Determine the (X, Y) coordinate at the center of the cell enclosing the given text.  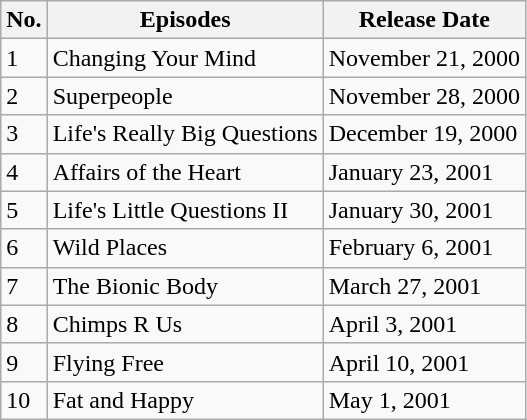
4 (24, 172)
April 3, 2001 (424, 324)
The Bionic Body (185, 286)
6 (24, 248)
Release Date (424, 20)
Life's Little Questions II (185, 210)
April 10, 2001 (424, 362)
March 27, 2001 (424, 286)
January 23, 2001 (424, 172)
Changing Your Mind (185, 58)
Flying Free (185, 362)
Chimps R Us (185, 324)
February 6, 2001 (424, 248)
November 28, 2000 (424, 96)
3 (24, 134)
Affairs of the Heart (185, 172)
1 (24, 58)
Wild Places (185, 248)
5 (24, 210)
Superpeople (185, 96)
May 1, 2001 (424, 400)
10 (24, 400)
8 (24, 324)
January 30, 2001 (424, 210)
December 19, 2000 (424, 134)
9 (24, 362)
Life's Really Big Questions (185, 134)
7 (24, 286)
2 (24, 96)
No. (24, 20)
Fat and Happy (185, 400)
November 21, 2000 (424, 58)
Episodes (185, 20)
